For the text-containing cell, return its midpoint in [X, Y] coordinate format. 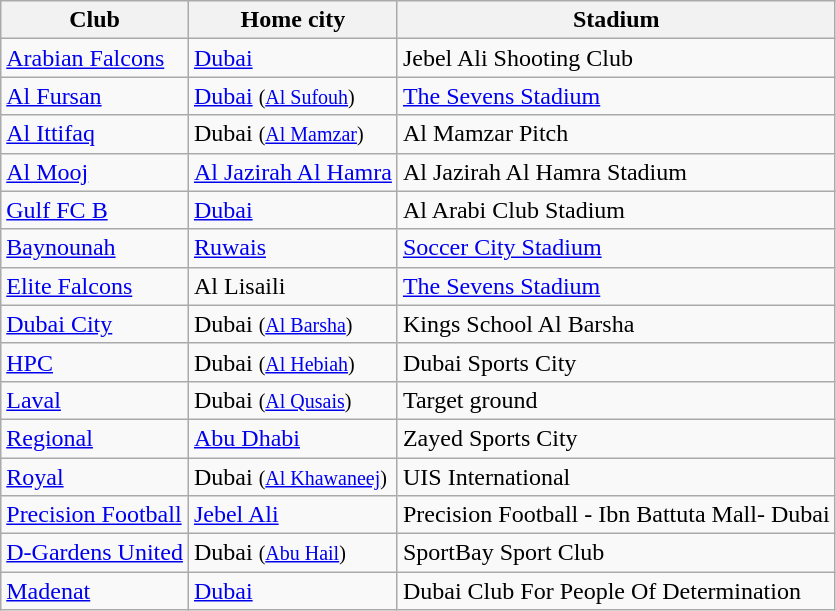
Laval [95, 400]
Abu Dhabi [292, 438]
Dubai (Al Sufouh) [292, 96]
Jebel Ali Shooting Club [616, 58]
Zayed Sports City [616, 438]
Al Jazirah Al Hamra [292, 172]
Precision Football - Ibn Battuta Mall- Dubai [616, 515]
Al Lisaili [292, 286]
Baynounah [95, 248]
Elite Falcons [95, 286]
Dubai Sports City [616, 362]
Dubai (Al Khawaneej) [292, 477]
Precision Football [95, 515]
D-Gardens United [95, 553]
Kings School Al Barsha [616, 324]
Madenat [95, 591]
Al Mamzar Pitch [616, 134]
Dubai City [95, 324]
Al Mooj [95, 172]
Dubai (Al Mamzar) [292, 134]
Arabian Falcons [95, 58]
Dubai (Al Barsha) [292, 324]
Gulf FC B [95, 210]
Jebel Ali [292, 515]
UIS International [616, 477]
Al Arabi Club Stadium [616, 210]
Dubai (Abu Hail) [292, 553]
Al Jazirah Al Hamra Stadium [616, 172]
HPC [95, 362]
Club [95, 20]
Al Ittifaq [95, 134]
Stadium [616, 20]
Al Fursan [95, 96]
Regional [95, 438]
SportBay Sport Club [616, 553]
Dubai (Al Qusais) [292, 400]
Royal [95, 477]
Dubai Club For People Of Determination [616, 591]
Dubai (Al Hebiah) [292, 362]
Ruwais [292, 248]
Home city [292, 20]
Soccer City Stadium [616, 248]
Target ground [616, 400]
